Find where the given text appears and provide that cell's center as (X, Y) coordinate. 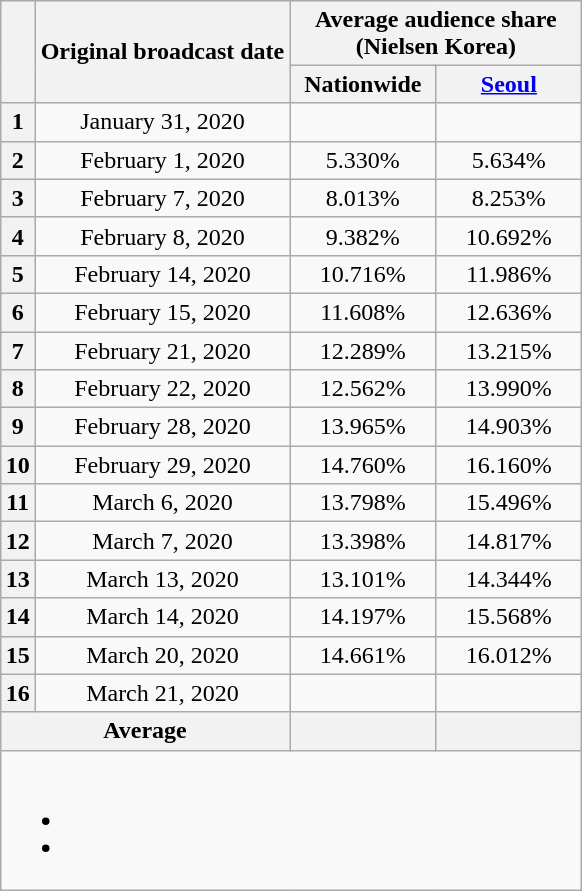
March 7, 2020 (162, 541)
14 (18, 617)
12.289% (363, 351)
10.716% (363, 274)
8 (18, 389)
5 (18, 274)
February 21, 2020 (162, 351)
16.012% (509, 655)
13.798% (363, 503)
5.330% (363, 160)
January 31, 2020 (162, 122)
12.562% (363, 389)
6 (18, 312)
8.013% (363, 198)
10 (18, 465)
13.398% (363, 541)
12.636% (509, 312)
March 6, 2020 (162, 503)
15.496% (509, 503)
February 7, 2020 (162, 198)
12 (18, 541)
2 (18, 160)
February 22, 2020 (162, 389)
16.160% (509, 465)
14.197% (363, 617)
9.382% (363, 236)
February 1, 2020 (162, 160)
5.634% (509, 160)
16 (18, 693)
7 (18, 351)
Average audience share(Nielsen Korea) (436, 32)
11 (18, 503)
February 29, 2020 (162, 465)
13.215% (509, 351)
14.903% (509, 427)
13.101% (363, 579)
March 13, 2020 (162, 579)
3 (18, 198)
11.986% (509, 274)
13 (18, 579)
Original broadcast date (162, 52)
15 (18, 655)
9 (18, 427)
14.661% (363, 655)
Seoul (509, 84)
13.965% (363, 427)
Average (145, 731)
Nationwide (363, 84)
1 (18, 122)
14.760% (363, 465)
14.817% (509, 541)
March 14, 2020 (162, 617)
February 28, 2020 (162, 427)
February 14, 2020 (162, 274)
10.692% (509, 236)
8.253% (509, 198)
March 21, 2020 (162, 693)
14.344% (509, 579)
February 8, 2020 (162, 236)
March 20, 2020 (162, 655)
13.990% (509, 389)
11.608% (363, 312)
15.568% (509, 617)
4 (18, 236)
February 15, 2020 (162, 312)
